Return the [x, y] coordinate for the center point of the cell that contains the specified text.  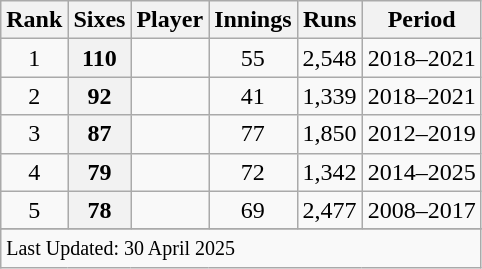
Runs [330, 20]
5 [34, 210]
110 [100, 58]
2,477 [330, 210]
78 [100, 210]
2,548 [330, 58]
69 [253, 210]
77 [253, 134]
2008–2017 [422, 210]
1,339 [330, 96]
Player [170, 20]
4 [34, 172]
Last Updated: 30 April 2025 [241, 248]
72 [253, 172]
1 [34, 58]
2012–2019 [422, 134]
2014–2025 [422, 172]
1,850 [330, 134]
92 [100, 96]
55 [253, 58]
1,342 [330, 172]
Sixes [100, 20]
87 [100, 134]
2 [34, 96]
41 [253, 96]
3 [34, 134]
Innings [253, 20]
Period [422, 20]
Rank [34, 20]
79 [100, 172]
